Identify which cell holds the provided text, then report its [X, Y] central coordinate. 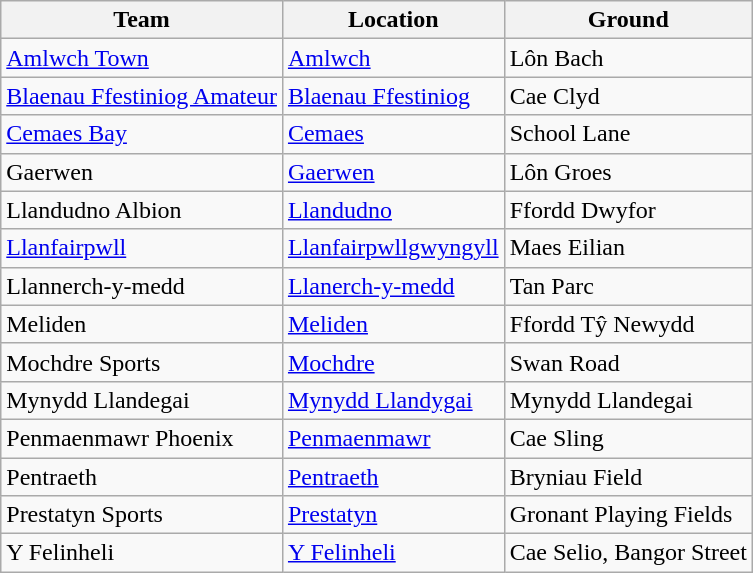
Bryniau Field [628, 477]
Penmaenmawr Phoenix [142, 438]
Ffordd Tŷ Newydd [628, 324]
Team [142, 20]
Amlwch Town [142, 58]
Prestatyn [393, 515]
Blaenau Ffestiniog Amateur [142, 96]
Amlwch [393, 58]
Ground [628, 20]
Mynydd Llandygai [393, 400]
Blaenau Ffestiniog [393, 96]
Llanerch-y-medd [393, 286]
Mochdre [393, 362]
Prestatyn Sports [142, 515]
Llanfairpwll [142, 248]
Swan Road [628, 362]
Cae Sling [628, 438]
Llanfairpwllgwyngyll [393, 248]
Penmaenmawr [393, 438]
Maes Eilian [628, 248]
School Lane [628, 134]
Mochdre Sports [142, 362]
Location [393, 20]
Cemaes [393, 134]
Ffordd Dwyfor [628, 210]
Llandudno Albion [142, 210]
Lôn Bach [628, 58]
Cae Selio, Bangor Street [628, 553]
Cemaes Bay [142, 134]
Llandudno [393, 210]
Cae Clyd [628, 96]
Gronant Playing Fields [628, 515]
Tan Parc [628, 286]
Llannerch-y-medd [142, 286]
Lôn Groes [628, 172]
